Locate the cell with the specified text and output its (X, Y) center coordinate. 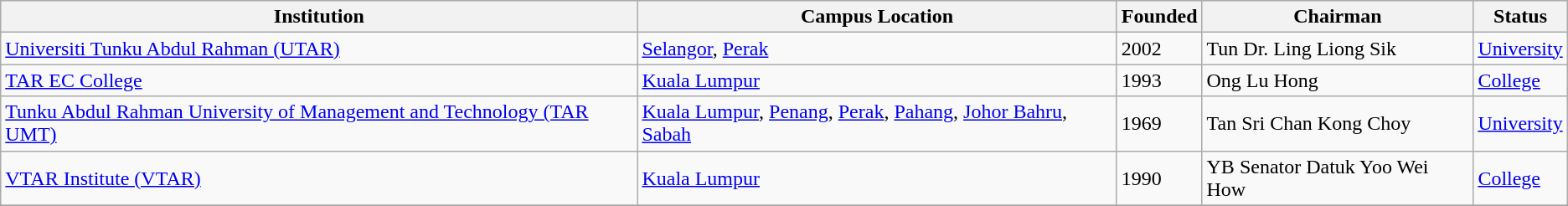
Status (1520, 17)
Tunku Abdul Rahman University of Management and Technology (TAR UMT) (319, 124)
Founded (1159, 17)
YB Senator Datuk Yoo Wei How (1338, 178)
Selangor, Perak (877, 49)
Tan Sri Chan Kong Choy (1338, 124)
Institution (319, 17)
Kuala Lumpur, Penang, Perak, Pahang, Johor Bahru, Sabah (877, 124)
1969 (1159, 124)
2002 (1159, 49)
VTAR Institute (VTAR) (319, 178)
Campus Location (877, 17)
1990 (1159, 178)
TAR EC College (319, 80)
Chairman (1338, 17)
Universiti Tunku Abdul Rahman (UTAR) (319, 49)
Tun Dr. Ling Liong Sik (1338, 49)
Ong Lu Hong (1338, 80)
1993 (1159, 80)
